From the cell containing the given text, extract its center point as [x, y] coordinate. 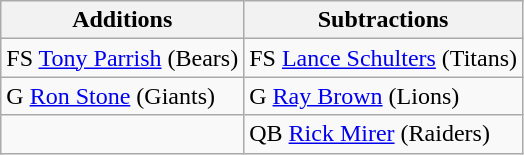
Additions [122, 20]
G Ron Stone (Giants) [122, 96]
QB Rick Mirer (Raiders) [384, 134]
Subtractions [384, 20]
FS Tony Parrish (Bears) [122, 58]
G Ray Brown (Lions) [384, 96]
FS Lance Schulters (Titans) [384, 58]
